From the cell containing the given text, extract its center point as [x, y] coordinate. 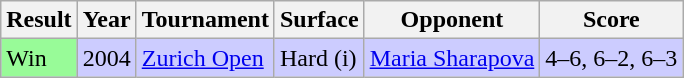
Hard (i) [319, 58]
Tournament [205, 20]
2004 [106, 58]
Result [39, 20]
Year [106, 20]
Maria Sharapova [452, 58]
Zurich Open [205, 58]
Win [39, 58]
Surface [319, 20]
Opponent [452, 20]
4–6, 6–2, 6–3 [612, 58]
Score [612, 20]
